Detect which cell encompasses the target text, then output its (x, y) center coordinate. 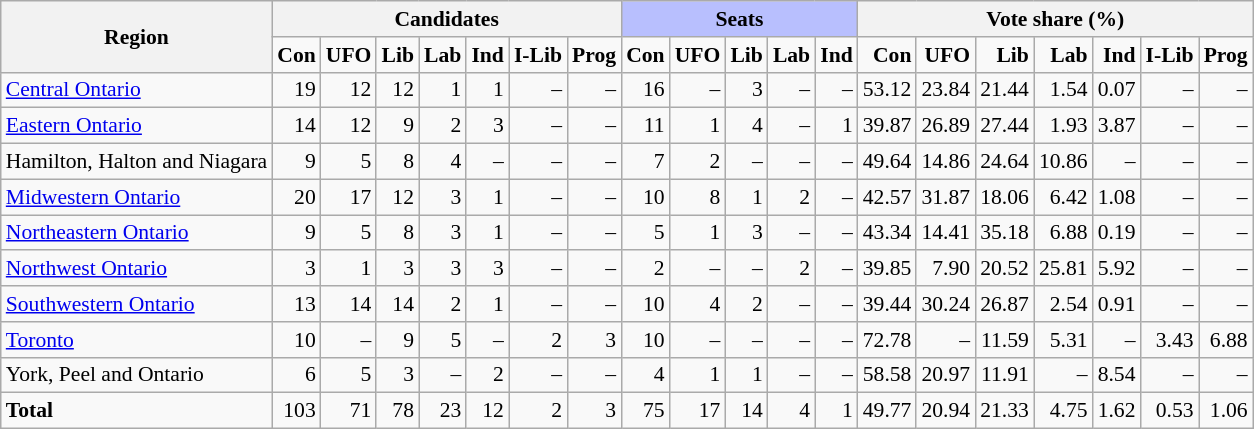
York, Peel and Ontario (136, 375)
20.52 (1004, 269)
Northeastern Ontario (136, 233)
Toronto (136, 340)
14.86 (946, 162)
39.87 (888, 126)
49.77 (888, 411)
16 (646, 90)
Eastern Ontario (136, 126)
3.87 (1117, 126)
53.12 (888, 90)
49.64 (888, 162)
18.06 (1004, 197)
21.33 (1004, 411)
2.54 (1064, 304)
3.43 (1169, 340)
6 (296, 375)
0.07 (1117, 90)
20.94 (946, 411)
Midwestern Ontario (136, 197)
7 (646, 162)
20 (296, 197)
39.85 (888, 269)
78 (398, 411)
27.44 (1004, 126)
1.93 (1064, 126)
Central Ontario (136, 90)
35.18 (1004, 233)
26.89 (946, 126)
75 (646, 411)
1.54 (1064, 90)
Hamilton, Halton and Niagara (136, 162)
24.64 (1004, 162)
10.86 (1064, 162)
14.41 (946, 233)
11.59 (1004, 340)
5.31 (1064, 340)
Northwest Ontario (136, 269)
19 (296, 90)
103 (296, 411)
0.53 (1169, 411)
23.84 (946, 90)
Total (136, 411)
39.44 (888, 304)
4.75 (1064, 411)
6.42 (1064, 197)
26.87 (1004, 304)
71 (349, 411)
72.78 (888, 340)
11 (646, 126)
5.92 (1117, 269)
23 (442, 411)
20.97 (946, 375)
0.19 (1117, 233)
Candidates (446, 19)
42.57 (888, 197)
Region (136, 36)
11.91 (1004, 375)
Seats (740, 19)
58.58 (888, 375)
8.54 (1117, 375)
1.08 (1117, 197)
30.24 (946, 304)
Southwestern Ontario (136, 304)
25.81 (1064, 269)
Vote share (%) (1056, 19)
7.90 (946, 269)
13 (296, 304)
21.44 (1004, 90)
31.87 (946, 197)
0.91 (1117, 304)
43.34 (888, 233)
1.06 (1226, 411)
1.62 (1117, 411)
